Determine the (X, Y) coordinate at the center of the cell enclosing the given text.  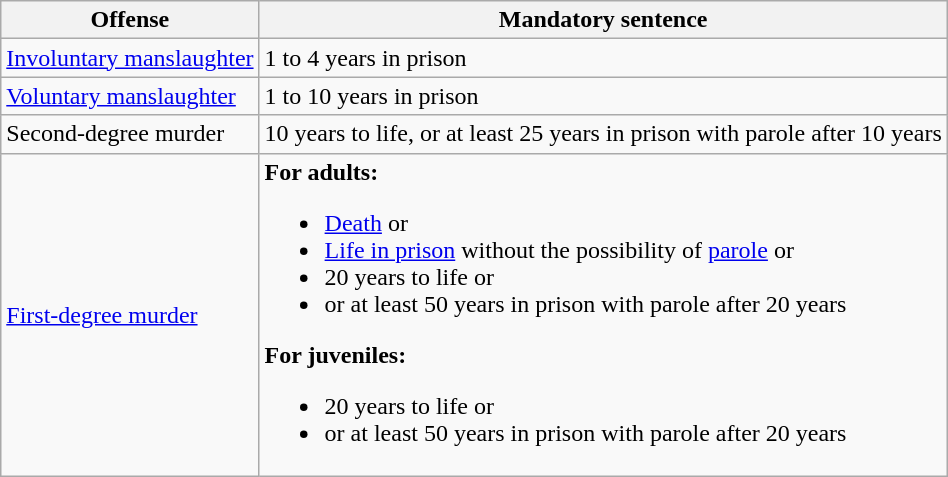
Voluntary manslaughter (130, 96)
1 to 4 years in prison (603, 58)
1 to 10 years in prison (603, 96)
First-degree murder (130, 314)
Offense (130, 20)
10 years to life, or at least 25 years in prison with parole after 10 years (603, 134)
Mandatory sentence (603, 20)
Second-degree murder (130, 134)
Involuntary manslaughter (130, 58)
